Return (X, Y) of the center of cell containing provided text 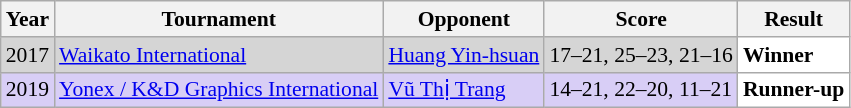
17–21, 25–23, 21–16 (641, 55)
Waikato International (218, 55)
Score (641, 19)
Vũ Thị Trang (464, 90)
2017 (28, 55)
Opponent (464, 19)
Result (794, 19)
2019 (28, 90)
Huang Yin-hsuan (464, 55)
Runner-up (794, 90)
14–21, 22–20, 11–21 (641, 90)
Tournament (218, 19)
Winner (794, 55)
Yonex / K&D Graphics International (218, 90)
Year (28, 19)
